Provide the (x, y) coordinate of the cell's center where the given text is located.  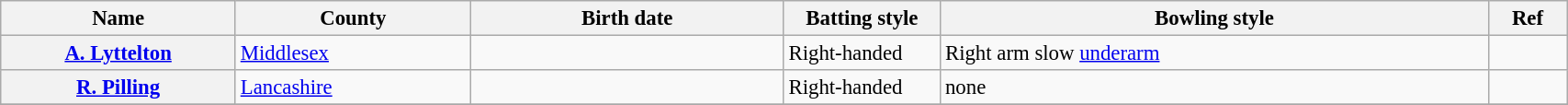
R. Pilling (118, 87)
County (353, 18)
Ref (1527, 18)
Lancashire (353, 87)
Right arm slow underarm (1214, 53)
Batting style (862, 18)
none (1214, 87)
Bowling style (1214, 18)
Middlesex (353, 53)
Name (118, 18)
A. Lyttelton (118, 53)
Birth date (626, 18)
